Find where the given text appears and provide that cell's center as [X, Y] coordinate. 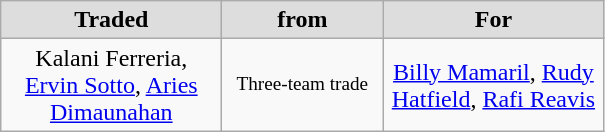
Traded [112, 20]
from [302, 20]
Kalani Ferreria, Ervin Sotto, Aries Dimaunahan [112, 85]
Billy Mamaril, Rudy Hatfield, Rafi Reavis [494, 85]
For [494, 20]
Three-team trade [302, 85]
